Pinpoint the cell where the given text exists, returning its [X, Y] midpoint coordinate. 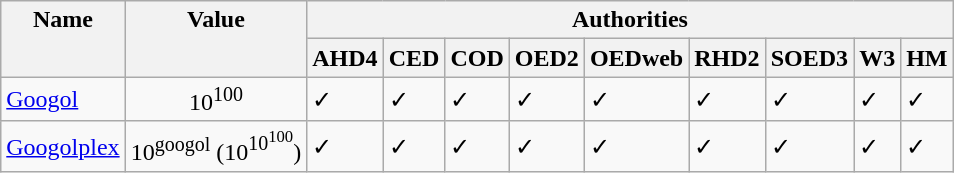
10100 [216, 100]
AHD4 [345, 58]
W3 [878, 58]
CED [414, 58]
OEDweb [636, 58]
RHD2 [727, 58]
OED2 [546, 58]
HM [927, 58]
COD [477, 58]
Value [216, 39]
Authorities [630, 20]
SOED3 [809, 58]
Name [63, 39]
Googolplex [63, 146]
Googol [63, 100]
10googol (1010100) [216, 146]
